For the text-containing cell, return its midpoint in [X, Y] coordinate format. 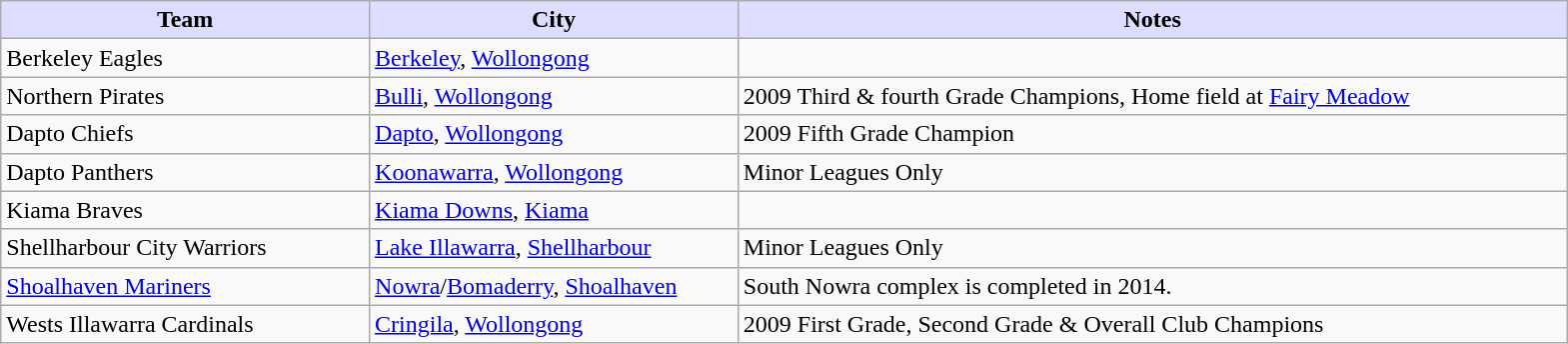
City [554, 20]
Team [186, 20]
Berkeley Eagles [186, 58]
2009 First Grade, Second Grade & Overall Club Champions [1152, 324]
Northern Pirates [186, 96]
2009 Fifth Grade Champion [1152, 134]
Bulli, Wollongong [554, 96]
Notes [1152, 20]
Dapto Panthers [186, 172]
Koonawarra, Wollongong [554, 172]
Wests Illawarra Cardinals [186, 324]
Kiama Braves [186, 210]
2009 Third & fourth Grade Champions, Home field at Fairy Meadow [1152, 96]
Berkeley, Wollongong [554, 58]
Shellharbour City Warriors [186, 248]
Cringila, Wollongong [554, 324]
South Nowra complex is completed in 2014. [1152, 286]
Dapto Chiefs [186, 134]
Lake Illawarra, Shellharbour [554, 248]
Nowra/Bomaderry, Shoalhaven [554, 286]
Dapto, Wollongong [554, 134]
Kiama Downs, Kiama [554, 210]
Shoalhaven Mariners [186, 286]
